Determine the [X, Y] coordinate at the center of the cell enclosing the given text.  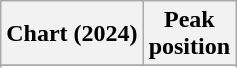
Peakposition [189, 34]
Chart (2024) [72, 34]
